Locate the cell with the specified text and output its [X, Y] center coordinate. 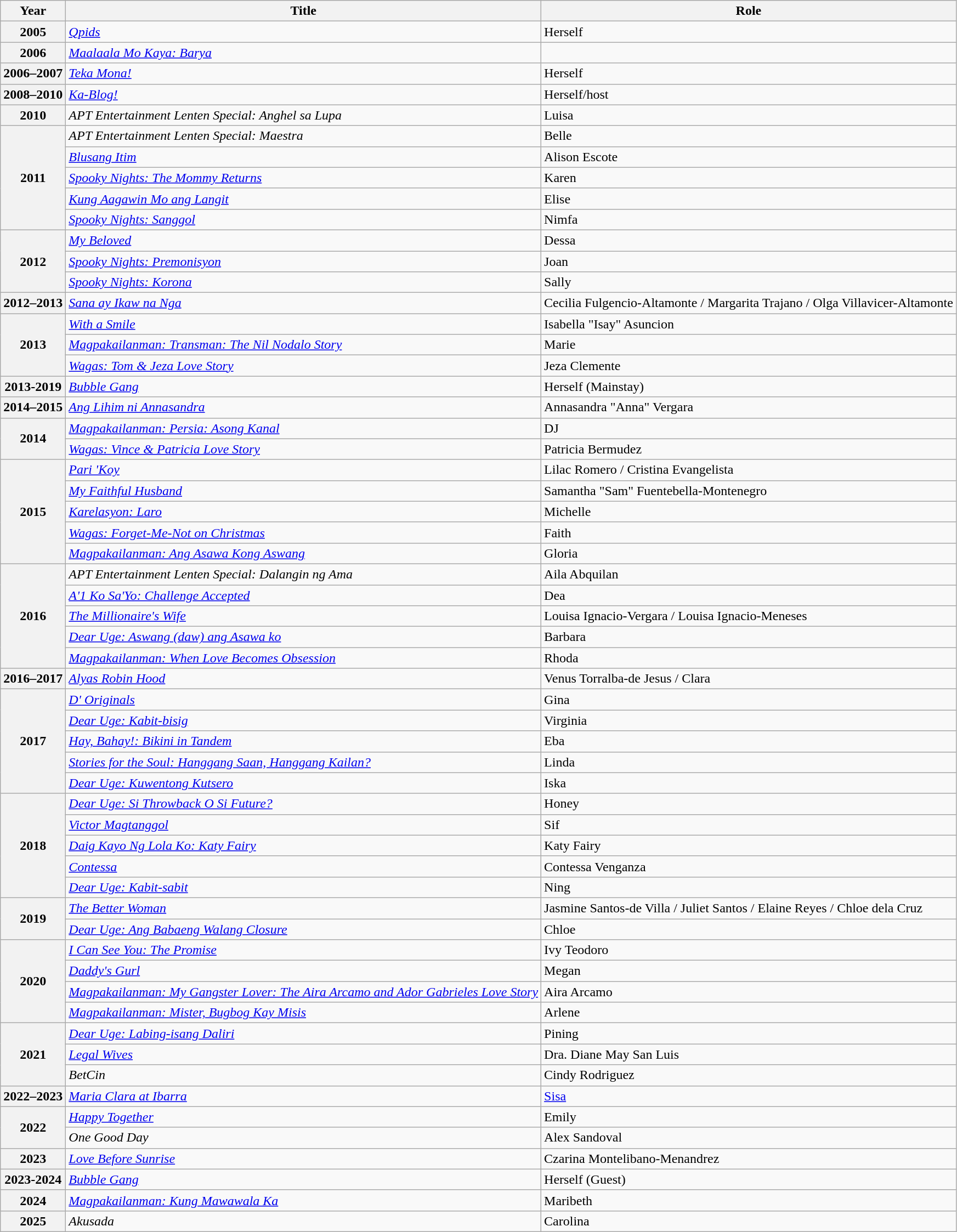
Carolina [749, 1221]
Contessa Venganza [749, 866]
Annasandra "Anna" Vergara [749, 407]
My Faithful Husband [304, 491]
Cecilia Fulgencio-Altamonte / Margarita Trajano / Olga Villavicer-Altamonte [749, 303]
My Beloved [304, 240]
Maribeth [749, 1200]
Lilac Romero / Cristina Evangelista [749, 470]
Herself (Mainstay) [749, 387]
Teka Mona! [304, 73]
Karen [749, 178]
Maalaala Mo Kaya: Barya [304, 53]
2006–2007 [33, 73]
2010 [33, 115]
DJ [749, 428]
Karelasyon: Laro [304, 512]
D' Originals [304, 700]
2013-2019 [33, 387]
2015 [33, 512]
2008–2010 [33, 94]
Love Before Sunrise [304, 1159]
Dear Uge: Kabit-bisig [304, 720]
Dear Uge: Aswang (daw) ang Asawa ko [304, 637]
Ivy Teodoro [749, 950]
Iska [749, 783]
2019 [33, 918]
Role [749, 11]
Daddy's Gurl [304, 971]
Ang Lihim ni Annasandra [304, 407]
Spooky Nights: Korona [304, 282]
Magpakailanman: My Gangster Lover: The Aira Arcamo and Ador Gabrieles Love Story [304, 992]
Gloria [749, 553]
Joan [749, 262]
Rhoda [749, 658]
Elise [749, 198]
Sana ay Ikaw na Nga [304, 303]
Cindy Rodriguez [749, 1075]
Marie [749, 345]
One Good Day [304, 1138]
Legal Wives [304, 1054]
Dear Uge: Kuwentong Kutsero [304, 783]
2022–2023 [33, 1096]
The Millionaire's Wife [304, 616]
Katy Fairy [749, 845]
2005 [33, 32]
Title [304, 11]
Kung Aagawin Mo ang Langit [304, 198]
Wagas: Tom & Jeza Love Story [304, 366]
2012–2013 [33, 303]
Magpakailanman: Mister, Bugbog Kay Misis [304, 1013]
2011 [33, 178]
Daig Kayo Ng Lola Ko: Katy Fairy [304, 845]
APT Entertainment Lenten Special: Dalangin ng Ama [304, 574]
Isabella "Isay" Asuncion [749, 324]
A'1 Ko Sa'Yo: Challenge Accepted [304, 595]
Alyas Robin Hood [304, 679]
Akusada [304, 1221]
Honey [749, 804]
Dra. Diane May San Luis [749, 1054]
With a Smile [304, 324]
2025 [33, 1221]
Dea [749, 595]
Magpakailanman: Kung Mawawala Ka [304, 1200]
Year [33, 11]
Blusang Itim [304, 157]
Ning [749, 887]
Virginia [749, 720]
2023-2024 [33, 1179]
Sisa [749, 1096]
Wagas: Forget-Me-Not on Christmas [304, 532]
Barbara [749, 637]
2017 [33, 741]
Jasmine Santos-de Villa / Juliet Santos / Elaine Reyes / Chloe dela Cruz [749, 908]
Jeza Clemente [749, 366]
Magpakailanman: When Love Becomes Obsession [304, 658]
Hay, Bahay!: Bikini in Tandem [304, 741]
Victor Magtanggol [304, 825]
2006 [33, 53]
Nimfa [749, 219]
Chloe [749, 929]
2014–2015 [33, 407]
Pari 'Koy [304, 470]
Venus Torralba-de Jesus / Clara [749, 679]
2016 [33, 616]
Alex Sandoval [749, 1138]
Magpakailanman: Transman: The Nil Nodalo Story [304, 345]
2024 [33, 1200]
Gina [749, 700]
2018 [33, 845]
APT Entertainment Lenten Special: Maestra [304, 136]
Luisa [749, 115]
Eba [749, 741]
2020 [33, 981]
Wagas: Vince & Patricia Love Story [304, 449]
Herself (Guest) [749, 1179]
Michelle [749, 512]
BetCin [304, 1075]
APT Entertainment Lenten Special: Anghel sa Lupa [304, 115]
2022 [33, 1127]
Patricia Bermudez [749, 449]
Dessa [749, 240]
Sally [749, 282]
Magpakailanman: Ang Asawa Kong Aswang [304, 553]
Aila Abquilan [749, 574]
Contessa [304, 866]
I Can See You: The Promise [304, 950]
Spooky Nights: Sanggol [304, 219]
Dear Uge: Si Throwback O Si Future? [304, 804]
Samantha "Sam" Fuentebella-Montenegro [749, 491]
2012 [33, 261]
Faith [749, 532]
Dear Uge: Labing-isang Daliri [304, 1034]
Spooky Nights: Premonisyon [304, 262]
Pining [749, 1034]
Herself/host [749, 94]
The Better Woman [304, 908]
2021 [33, 1054]
Aira Arcamo [749, 992]
Alison Escote [749, 157]
Happy Together [304, 1117]
Ka-Blog! [304, 94]
Sif [749, 825]
Emily [749, 1117]
Dear Uge: Kabit-sabit [304, 887]
Qpids [304, 32]
2023 [33, 1159]
2016–2017 [33, 679]
Arlene [749, 1013]
Megan [749, 971]
Maria Clara at Ibarra [304, 1096]
Magpakailanman: Persia: Asong Kanal [304, 428]
2013 [33, 345]
Linda [749, 762]
Czarina Montelibano-Menandrez [749, 1159]
Stories for the Soul: Hanggang Saan, Hanggang Kailan? [304, 762]
2014 [33, 439]
Belle [749, 136]
Dear Uge: Ang Babaeng Walang Closure [304, 929]
Louisa Ignacio-Vergara / Louisa Ignacio-Meneses [749, 616]
Spooky Nights: The Mommy Returns [304, 178]
